Pinpoint the cell where the given text exists, returning its [X, Y] midpoint coordinate. 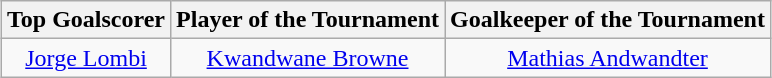
Player of the Tournament [308, 20]
Jorge Lombi [86, 58]
Mathias Andwandter [608, 58]
Goalkeeper of the Tournament [608, 20]
Top Goalscorer [86, 20]
Kwandwane Browne [308, 58]
